Scan for the cell matching the given text and deliver its [x, y] coordinate at center. 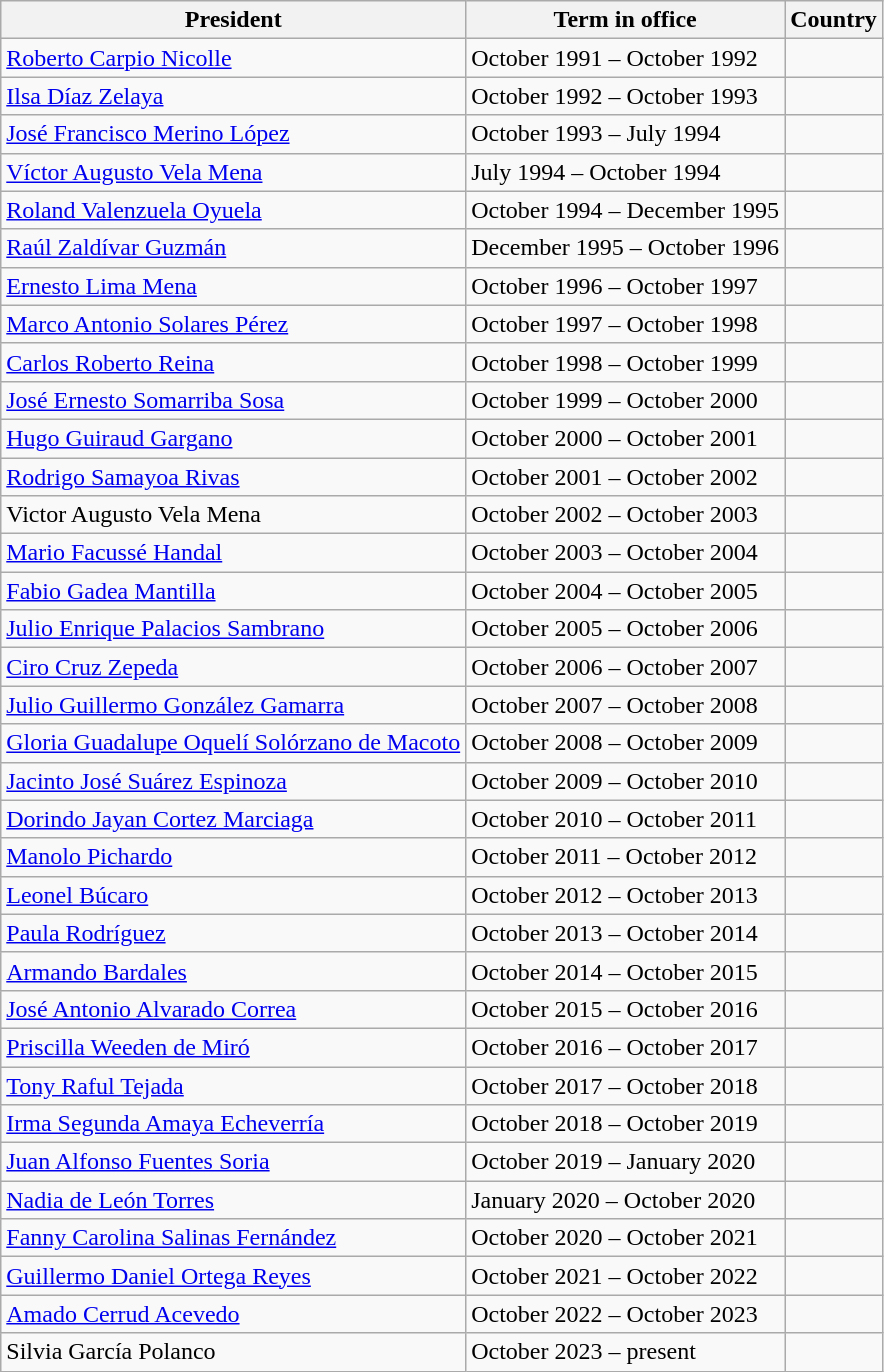
October 2016 – October 2017 [626, 1047]
Ernesto Lima Mena [234, 286]
October 2019 – January 2020 [626, 1162]
Paula Rodríguez [234, 933]
José Ernesto Somarriba Sosa [234, 400]
October 2006 – October 2007 [626, 667]
President [234, 20]
October 2020 – October 2021 [626, 1238]
October 2005 – October 2006 [626, 629]
Carlos Roberto Reina [234, 362]
Julio Guillermo González Gamarra [234, 705]
December 1995 – October 1996 [626, 248]
October 2001 – October 2002 [626, 477]
Manolo Pichardo [234, 857]
Term in office [626, 20]
October 1994 – December 1995 [626, 210]
October 1992 – October 1993 [626, 96]
Mario Facussé Handal [234, 553]
January 2020 – October 2020 [626, 1200]
October 2012 – October 2013 [626, 895]
October 2014 – October 2015 [626, 971]
Victor Augusto Vela Mena [234, 515]
October 2004 – October 2005 [626, 591]
Ciro Cruz Zepeda [234, 667]
October 1993 – July 1994 [626, 134]
Juan Alfonso Fuentes Soria [234, 1162]
Amado Cerrud Acevedo [234, 1314]
October 1991 – October 1992 [626, 58]
Tony Raful Tejada [234, 1085]
October 1998 – October 1999 [626, 362]
Nadia de León Torres [234, 1200]
Hugo Guiraud Gargano [234, 438]
October 2022 – October 2023 [626, 1314]
José Francisco Merino López [234, 134]
Leonel Búcaro [234, 895]
July 1994 – October 1994 [626, 172]
Armando Bardales [234, 971]
Fabio Gadea Mantilla [234, 591]
Guillermo Daniel Ortega Reyes [234, 1276]
October 2010 – October 2011 [626, 819]
Rodrigo Samayoa Rivas [234, 477]
October 1999 – October 2000 [626, 400]
Jacinto José Suárez Espinoza [234, 781]
October 2009 – October 2010 [626, 781]
Raúl Zaldívar Guzmán [234, 248]
Gloria Guadalupe Oquelí Solórzano de Macoto [234, 743]
October 2018 – October 2019 [626, 1124]
October 2023 – present [626, 1352]
Roberto Carpio Nicolle [234, 58]
October 2008 – October 2009 [626, 743]
October 2011 – October 2012 [626, 857]
Silvia García Polanco [234, 1352]
October 2002 – October 2003 [626, 515]
Marco Antonio Solares Pérez [234, 324]
October 2013 – October 2014 [626, 933]
October 2015 – October 2016 [626, 1009]
October 1997 – October 1998 [626, 324]
Víctor Augusto Vela Mena [234, 172]
Dorindo Jayan Cortez Marciaga [234, 819]
José Antonio Alvarado Correa [234, 1009]
October 1996 – October 1997 [626, 286]
Country [834, 20]
Irma Segunda Amaya Echeverría [234, 1124]
Fanny Carolina Salinas Fernández [234, 1238]
Ilsa Díaz Zelaya [234, 96]
Julio Enrique Palacios Sambrano [234, 629]
Roland Valenzuela Oyuela [234, 210]
October 2007 – October 2008 [626, 705]
October 2003 – October 2004 [626, 553]
October 2021 – October 2022 [626, 1276]
October 2017 – October 2018 [626, 1085]
October 2000 – October 2001 [626, 438]
Priscilla Weeden de Miró [234, 1047]
